Return (x, y) of the center of cell containing provided text 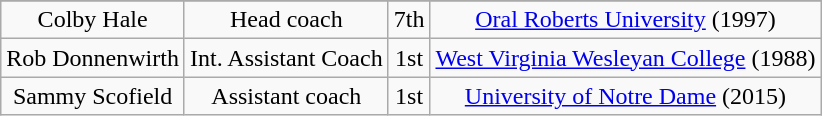
Int. Assistant Coach (286, 58)
7th (409, 20)
Colby Hale (93, 20)
Sammy Scofield (93, 96)
University of Notre Dame (2015) (626, 96)
Oral Roberts University (1997) (626, 20)
Assistant coach (286, 96)
Rob Donnenwirth (93, 58)
Head coach (286, 20)
West Virginia Wesleyan College (1988) (626, 58)
